Capture the cell that displays the provided text and extract its (X, Y) central coordinate. 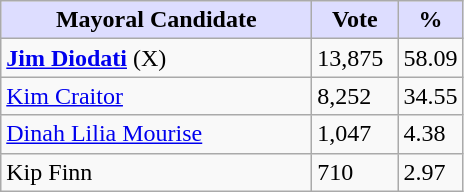
Kip Finn (156, 172)
710 (355, 172)
% (430, 20)
Vote (355, 20)
Mayoral Candidate (156, 20)
4.38 (430, 134)
34.55 (430, 96)
2.97 (430, 172)
58.09 (430, 58)
8,252 (355, 96)
Dinah Lilia Mourise (156, 134)
1,047 (355, 134)
Jim Diodati (X) (156, 58)
Kim Craitor (156, 96)
13,875 (355, 58)
